Pinpoint the cell where the given text exists, returning its (X, Y) midpoint coordinate. 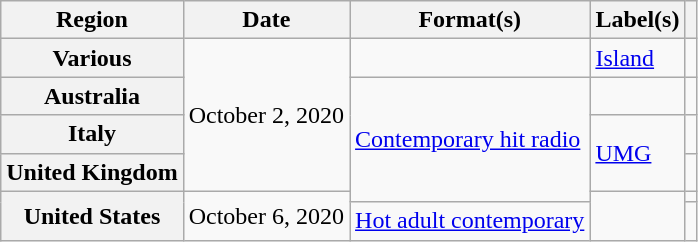
Italy (92, 134)
October 6, 2020 (266, 216)
United States (92, 216)
Various (92, 58)
Hot adult contemporary (470, 221)
Australia (92, 96)
Contemporary hit radio (470, 140)
Label(s) (638, 20)
Region (92, 20)
Date (266, 20)
Island (638, 58)
October 2, 2020 (266, 115)
UMG (638, 153)
United Kingdom (92, 172)
Format(s) (470, 20)
